Provide the (X, Y) coordinate of the cell's center where the given text is located.  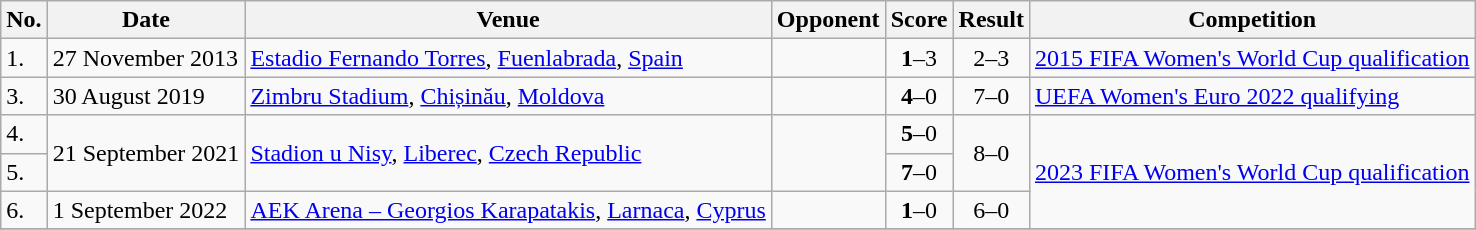
6–0 (991, 210)
3. (24, 96)
1–3 (919, 58)
21 September 2021 (146, 153)
27 November 2013 (146, 58)
5. (24, 172)
AEK Arena – Georgios Karapatakis, Larnaca, Cyprus (508, 210)
2–3 (991, 58)
30 August 2019 (146, 96)
Venue (508, 20)
1 September 2022 (146, 210)
Date (146, 20)
6. (24, 210)
1–0 (919, 210)
4–0 (919, 96)
1. (24, 58)
Opponent (828, 20)
Zimbru Stadium, Chișinău, Moldova (508, 96)
Stadion u Nisy, Liberec, Czech Republic (508, 153)
2015 FIFA Women's World Cup qualification (1252, 58)
No. (24, 20)
Result (991, 20)
Competition (1252, 20)
Estadio Fernando Torres, Fuenlabrada, Spain (508, 58)
Score (919, 20)
5–0 (919, 134)
UEFA Women's Euro 2022 qualifying (1252, 96)
4. (24, 134)
8–0 (991, 153)
2023 FIFA Women's World Cup qualification (1252, 172)
